Pinpoint the cell where the given text exists, returning its (X, Y) midpoint coordinate. 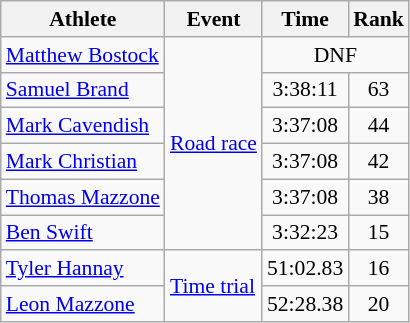
Tyler Hannay (83, 269)
Ben Swift (83, 233)
Rank (378, 19)
Samuel Brand (83, 90)
Mark Christian (83, 162)
Matthew Bostock (83, 55)
Event (214, 19)
44 (378, 126)
3:38:11 (305, 90)
63 (378, 90)
DNF (336, 55)
Road race (214, 144)
51:02.83 (305, 269)
Leon Mazzone (83, 304)
3:32:23 (305, 233)
20 (378, 304)
Time trial (214, 286)
Mark Cavendish (83, 126)
15 (378, 233)
52:28.38 (305, 304)
Time (305, 19)
16 (378, 269)
Athlete (83, 19)
Thomas Mazzone (83, 197)
38 (378, 197)
42 (378, 162)
